Determine the (X, Y) coordinate at the center of the cell enclosing the given text.  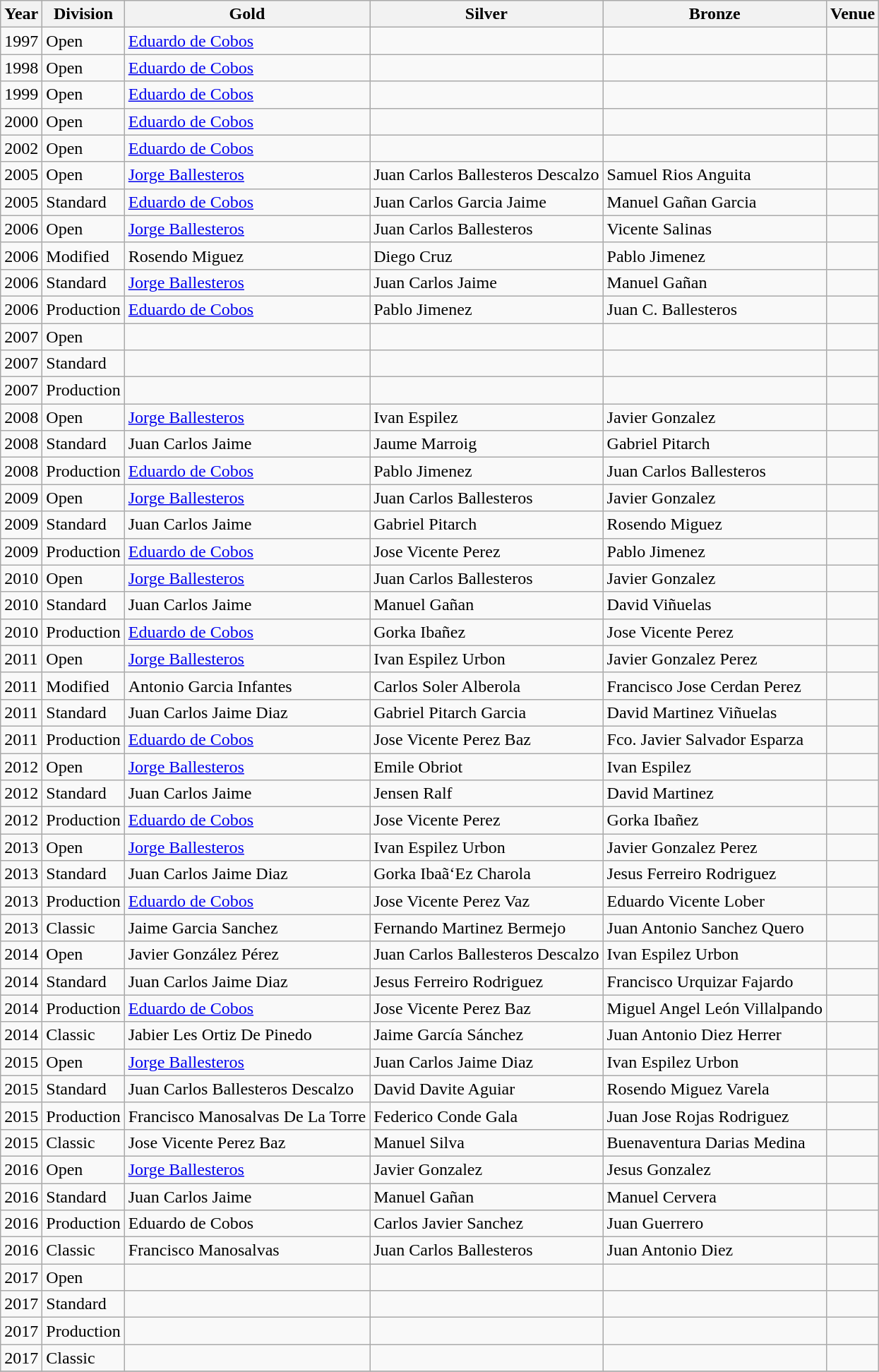
David Davite Aguiar (486, 1089)
Carlos Javier Sanchez (486, 1224)
Federico Conde Gala (486, 1116)
2002 (21, 148)
Fernando Martinez Bermejo (486, 928)
Emile Obriot (486, 766)
2000 (21, 121)
Francisco Manosalvas De La Torre (247, 1116)
Jaime García Sánchez (486, 1035)
Manuel Cervera (714, 1197)
Venue (852, 14)
Antonio Garcia Infantes (247, 686)
Francisco Jose Cerdan Perez (714, 686)
Eduardo Vicente Lober (714, 901)
Year (21, 14)
Jesus Gonzalez (714, 1169)
Juan Antonio Sanchez Quero (714, 928)
Division (83, 14)
Silver (486, 14)
David Martinez (714, 794)
Jaume Marroig (486, 444)
Gorka Ibaã‘Ez Charola (486, 874)
David Martinez Viñuelas (714, 712)
Gabriel Pitarch Garcia (486, 712)
Francisco Urquizar Fajardo (714, 982)
Jaime Garcia Sanchez (247, 928)
Javier González Pérez (247, 955)
1999 (21, 95)
Bronze (714, 14)
Vicente Salinas (714, 229)
Juan Jose Rojas Rodriguez (714, 1116)
Juan C. Ballesteros (714, 309)
Manuel Silva (486, 1143)
Juan Antonio Diez Herrer (714, 1035)
Gold (247, 14)
Miguel Angel León Villalpando (714, 1008)
1997 (21, 41)
David Viñuelas (714, 605)
Fco. Javier Salvador Esparza (714, 739)
Jose Vicente Perez Vaz (486, 901)
Rosendo Miguez Varela (714, 1089)
Jensen Ralf (486, 794)
Buenaventura Darias Medina (714, 1143)
Carlos Soler Alberola (486, 686)
Juan Antonio Diez (714, 1251)
Samuel Rios Anguita (714, 175)
Jabier Les Ortiz De Pinedo (247, 1035)
Juan Carlos Garcia Jaime (486, 202)
Manuel Gañan Garcia (714, 202)
Diego Cruz (486, 256)
Francisco Manosalvas (247, 1251)
1998 (21, 68)
Juan Guerrero (714, 1224)
